Return [X, Y] of the center of cell containing provided text 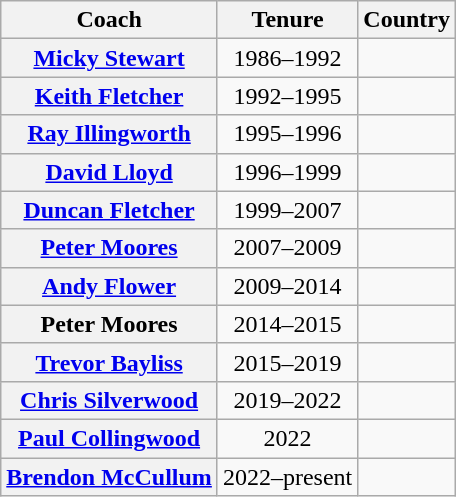
1999–2007 [287, 210]
Micky Stewart [110, 58]
1995–1996 [287, 134]
Coach [110, 20]
Ray Illingworth [110, 134]
Chris Silverwood [110, 400]
Paul Collingwood [110, 438]
Andy Flower [110, 286]
2009–2014 [287, 286]
1986–1992 [287, 58]
1996–1999 [287, 172]
2022–present [287, 477]
Duncan Fletcher [110, 210]
2014–2015 [287, 324]
Trevor Bayliss [110, 362]
2022 [287, 438]
2019–2022 [287, 400]
Country [407, 20]
Keith Fletcher [110, 96]
2015–2019 [287, 362]
Brendon McCullum [110, 477]
1992–1995 [287, 96]
David Lloyd [110, 172]
Tenure [287, 20]
2007–2009 [287, 248]
